Return [x, y] of the center of cell containing provided text 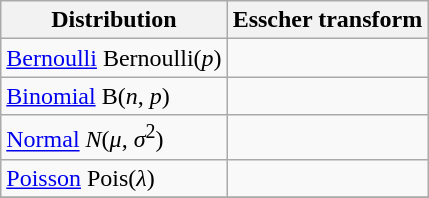
Distribution [114, 20]
Normal N(μ, σ2) [114, 138]
Bernoulli Bernoulli(p) [114, 58]
Esscher transform [328, 20]
Poisson Pois(λ) [114, 178]
Binomial B(n, p) [114, 96]
